Capture the cell that displays the provided text and extract its [X, Y] central coordinate. 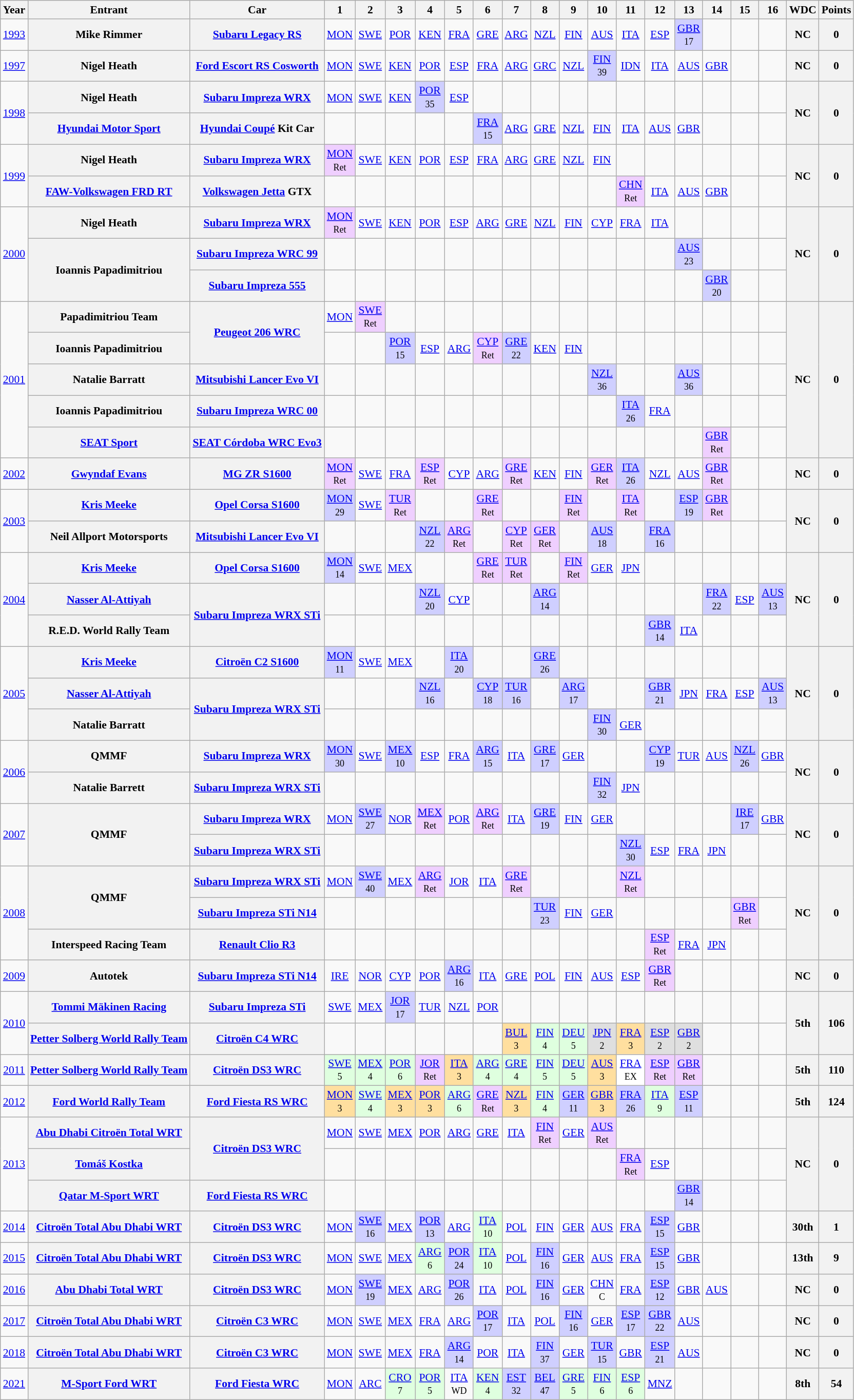
CYP18 [488, 693]
MON14 [340, 568]
GRC [545, 66]
SEAT Sport [109, 443]
Volkswagen Jetta GTX [257, 191]
FIN30 [602, 725]
ARG17 [573, 693]
POR35 [430, 98]
Car [257, 10]
2000 [14, 255]
3 [400, 10]
FRA22 [716, 600]
1998 [14, 113]
MON29 [340, 505]
GBR17 [689, 35]
ESP11 [689, 1102]
IRE17 [745, 819]
Abu Dhabi Total WRT [109, 1290]
ITAWD [459, 1384]
ARG15 [488, 757]
SWE19 [370, 1290]
MEX4 [370, 1070]
2008 [14, 913]
Peugeot 206 WRC [257, 333]
NZL26 [745, 757]
JPN2 [602, 1039]
GER11 [573, 1102]
SWE4 [370, 1102]
SWE40 [370, 882]
Tommi Mäkinen Racing [109, 1007]
TUR23 [545, 913]
POR5 [430, 1384]
2014 [14, 1227]
7 [516, 10]
POR24 [459, 1259]
GRE4 [516, 1070]
AUS36 [689, 380]
ARG4 [488, 1070]
4 [430, 10]
SWE5 [340, 1070]
5 [459, 10]
2021 [14, 1384]
NZL30 [631, 850]
2015 [14, 1259]
GBR2 [689, 1039]
Autotek [109, 976]
KEN4 [488, 1384]
Subaru Impreza WRC 99 [257, 255]
Papadimitriou Team [109, 317]
NZL22 [430, 537]
2017 [14, 1321]
13 [689, 10]
CRO7 [400, 1384]
SWE16 [370, 1227]
2006 [14, 772]
TUR15 [602, 1352]
ESP17 [631, 1321]
Ford World Rally Team [109, 1102]
Citroën C2 S1600 [257, 662]
1999 [14, 176]
6 [488, 10]
Interspeed Racing Team [109, 945]
2 [370, 10]
NZL16 [430, 693]
2012 [14, 1102]
BUL3 [516, 1039]
JORRet [430, 1070]
Points [837, 10]
FRA16 [660, 537]
AUS3 [602, 1070]
Ford Escort RS Cosworth [257, 66]
Subaru Impreza WRC 00 [257, 411]
JOR17 [400, 1007]
IDN [631, 66]
MEX3 [400, 1102]
ARC [370, 1384]
GRE5 [573, 1384]
SWE27 [370, 819]
Gwyndaf Evans [109, 474]
JOR [459, 882]
FRA3 [631, 1039]
12 [660, 10]
GRE26 [545, 662]
2018 [14, 1352]
106 [837, 1023]
R.E.D. World Rally Team [109, 630]
NZL20 [430, 600]
MNZ [660, 1384]
EST32 [516, 1384]
GBR3 [602, 1102]
1997 [14, 66]
FIN37 [545, 1352]
Neil Allport Motorsports [109, 537]
NZLRet [631, 882]
ESP12 [660, 1290]
M-Sport Ford WRT [109, 1384]
MEX10 [400, 757]
2011 [14, 1070]
Citroën C4 WRC [257, 1039]
ARG16 [459, 976]
SEAT Córdoba WRC Evo3 [257, 443]
MEXRet [430, 819]
Abu Dhabi Citroën Total WRT [109, 1133]
Hyundai Coupé Kit Car [257, 128]
MG ZR S1600 [257, 474]
NZL3 [516, 1102]
MON30 [340, 757]
POR17 [488, 1321]
10 [602, 10]
2016 [14, 1290]
AUS23 [689, 255]
FRAEX [631, 1070]
Subaru Legacy RS [257, 35]
MON11 [340, 662]
Entrant [109, 10]
ITA9 [660, 1102]
FRA15 [488, 128]
NZL36 [602, 380]
FRA26 [631, 1102]
GRE19 [545, 819]
ITA3 [459, 1070]
SWERet [370, 317]
Subaru Impreza STi [257, 1007]
16 [773, 10]
AUS18 [602, 537]
124 [837, 1102]
CYP19 [660, 757]
2009 [14, 976]
POR6 [400, 1070]
15 [745, 10]
2001 [14, 380]
2004 [14, 600]
GRE17 [545, 757]
CHNC [602, 1290]
Mike Rimmer [109, 35]
ITARet [631, 505]
Ford Fiesta WRC [257, 1384]
ITA20 [459, 662]
GRE22 [516, 348]
FIN6 [602, 1384]
ESP6 [631, 1384]
11 [631, 10]
Subaru Impreza 555 [257, 285]
2005 [14, 693]
1993 [14, 35]
GBR22 [660, 1321]
2003 [14, 521]
Qatar M-Sport WRT [109, 1195]
14 [716, 10]
CHNRet [631, 191]
110 [837, 1070]
8th [803, 1384]
2013 [14, 1164]
FIN5 [545, 1070]
POR26 [459, 1290]
2010 [14, 1023]
TUR16 [516, 693]
ESP21 [660, 1352]
ESP19 [689, 505]
Year [14, 10]
ESP2 [660, 1039]
GBR21 [660, 693]
Natalie Barrett [109, 788]
POR3 [430, 1102]
FRARet [631, 1164]
BEL47 [545, 1384]
AUSRet [602, 1133]
2002 [14, 474]
Renault Clio R3 [257, 945]
13th [803, 1259]
FIN32 [602, 788]
FIN39 [602, 66]
GBR20 [716, 285]
WDC [803, 10]
MON3 [340, 1102]
30th [803, 1227]
POR15 [400, 348]
IRE [340, 976]
Tomáš Kostka [109, 1164]
2007 [14, 835]
Hyundai Motor Sport [109, 128]
FAW-Volkswagen FRD RT [109, 191]
54 [837, 1384]
8 [545, 10]
POR13 [430, 1227]
